Find where the given text appears and provide that cell's center as (x, y) coordinate. 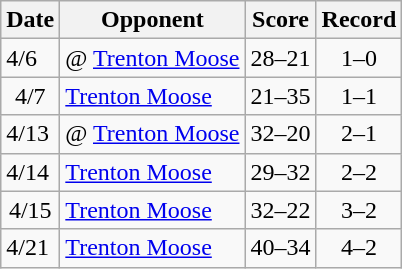
40–34 (280, 248)
Score (280, 20)
4/15 (30, 210)
4/13 (30, 134)
32–22 (280, 210)
1–0 (359, 58)
2–1 (359, 134)
29–32 (280, 172)
1–1 (359, 96)
28–21 (280, 58)
21–35 (280, 96)
4–2 (359, 248)
4/7 (30, 96)
Opponent (152, 20)
Record (359, 20)
2–2 (359, 172)
3–2 (359, 210)
4/14 (30, 172)
32–20 (280, 134)
4/6 (30, 58)
Date (30, 20)
4/21 (30, 248)
